Provide the [x, y] coordinate of the cell's center where the given text is located.  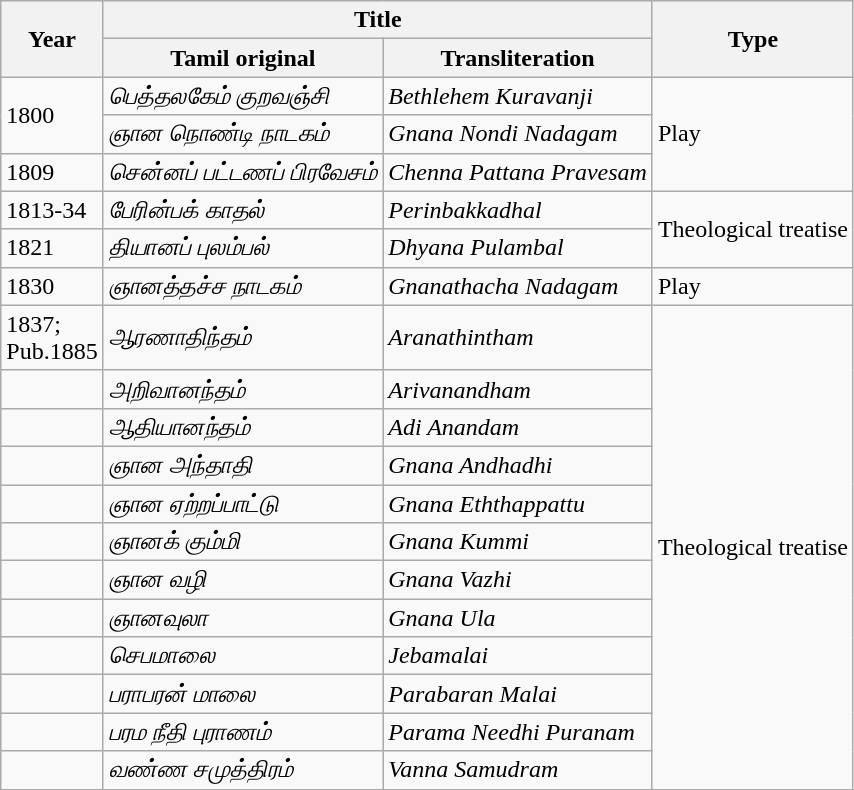
Title [378, 20]
ஞான அந்தாதி [243, 465]
Aranathintham [518, 338]
வண்ண சமுத்திரம் [243, 770]
Gnana Andhadhi [518, 465]
Perinbakkadhal [518, 210]
Dhyana Pulambal [518, 248]
Gnana Eththappattu [518, 503]
1837;Pub.1885 [52, 338]
ஞான நொண்டி நாடகம் [243, 134]
Arivanandham [518, 389]
Type [752, 39]
ஆரணாதிந்தம் [243, 338]
Gnana Kummi [518, 542]
Vanna Samudram [518, 770]
ஞான ஏற்றப்பாட்டு [243, 503]
ஞானக் கும்மி [243, 542]
Gnana Ula [518, 618]
Parabaran Malai [518, 694]
பெத்தலகேம் குறவஞ்சி [243, 96]
1800 [52, 115]
1813-34 [52, 210]
Year [52, 39]
Parama Needhi Puranam [518, 732]
பராபரன் மாலை [243, 694]
ஞான வழி [243, 580]
பேரின்பக் காதல் [243, 210]
சென்னப் பட்டணப் பிரவேசம் [243, 172]
Adi Anandam [518, 427]
தியானப் புலம்பல் [243, 248]
Tamil original [243, 58]
1809 [52, 172]
Chenna Pattana Pravesam [518, 172]
ஆதியானந்தம் [243, 427]
Gnana Vazhi [518, 580]
Transliteration [518, 58]
1821 [52, 248]
ஞானவுலா [243, 618]
அறிவானந்தம் [243, 389]
1830 [52, 286]
Gnana Nondi Nadagam [518, 134]
Gnanathacha Nadagam [518, 286]
ஞானத்தச்ச நாடகம் [243, 286]
Bethlehem Kuravanji [518, 96]
செபமாலை [243, 656]
Jebamalai [518, 656]
பரம நீதி புராணம் [243, 732]
